Identify which cell holds the provided text, then report its (X, Y) central coordinate. 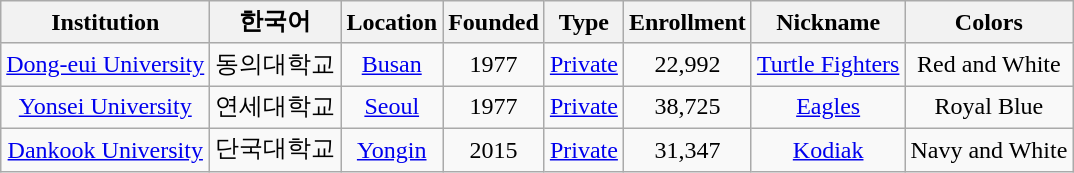
2015 (494, 150)
Dong-eui University (106, 64)
Yonsei University (106, 108)
38,725 (687, 108)
Type (584, 22)
Royal Blue (989, 108)
Nickname (828, 22)
22,992 (687, 64)
연세대학교 (276, 108)
Kodiak (828, 150)
Colors (989, 22)
동의대학교 (276, 64)
Navy and White (989, 150)
Yongin (392, 150)
Dankook University (106, 150)
단국대학교 (276, 150)
Eagles (828, 108)
Founded (494, 22)
한국어 (276, 22)
Location (392, 22)
Seoul (392, 108)
Red and White (989, 64)
Institution (106, 22)
Enrollment (687, 22)
Busan (392, 64)
31,347 (687, 150)
Turtle Fighters (828, 64)
